Scan for the cell matching the given text and deliver its [X, Y] coordinate at center. 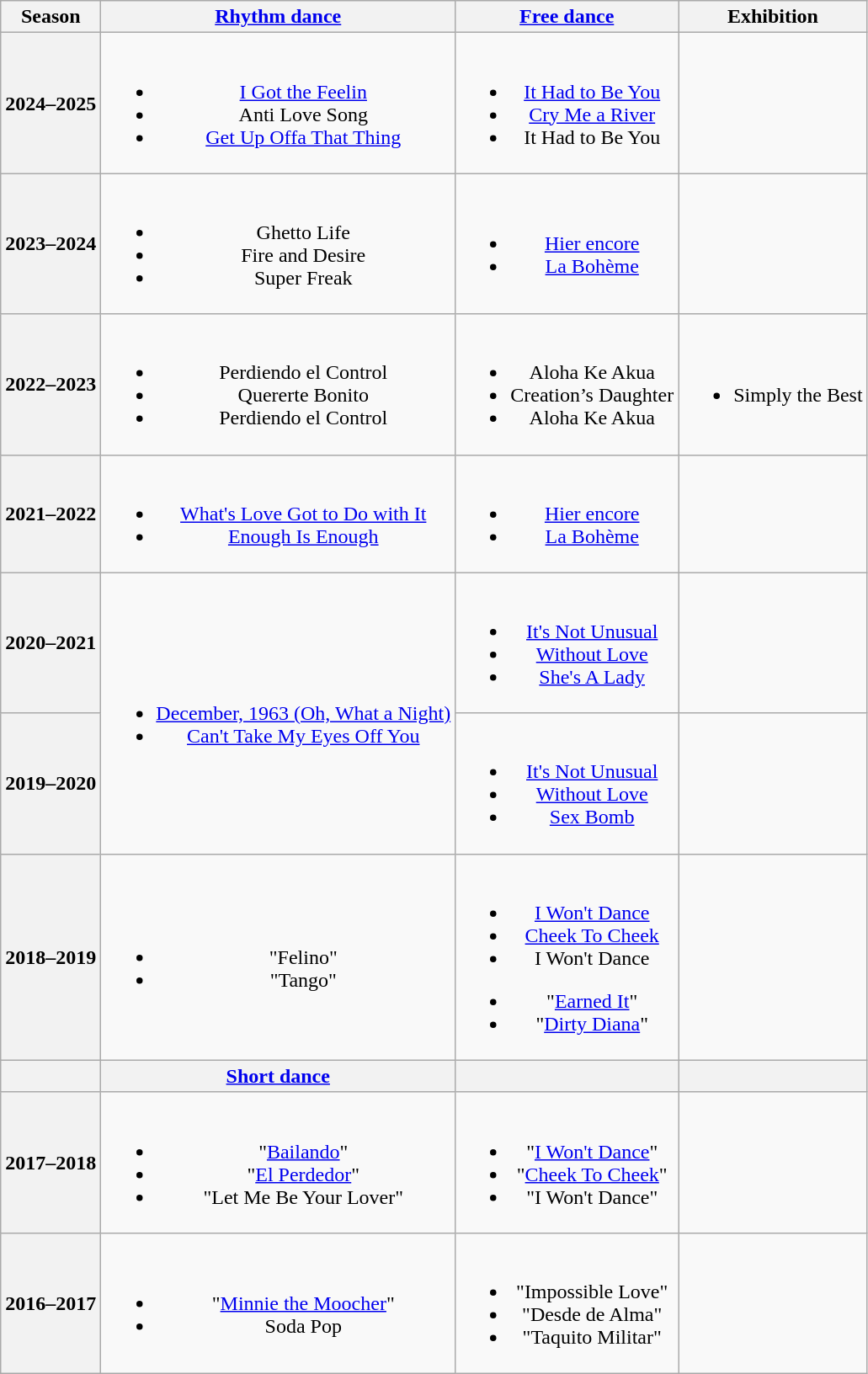
It Had to Be YouCry Me a RiverIt Had to Be You [567, 103]
"Minnie the Moocher"Soda Pop [278, 1303]
December, 1963 (Oh, What a Night) Can't Take My Eyes Off You [278, 713]
2017–2018 [51, 1162]
Season [51, 17]
"Felino" "Tango" [278, 956]
I Got the Feelin Anti Love Song Get Up Offa That Thing [278, 103]
2021–2022 [51, 514]
It's Not UnusualWithout LoveShe's A Lady [567, 643]
"I Won't Dance" "Cheek To Cheek" "I Won't Dance" [567, 1162]
Rhythm dance [278, 17]
What's Love Got to Do with It Enough Is Enough [278, 514]
Aloha Ke AkuaCreation’s DaughterAloha Ke Akua [567, 384]
"Bailando" "El Perdedor" "Let Me Be Your Lover" [278, 1162]
2019–2020 [51, 783]
2023–2024 [51, 244]
2018–2019 [51, 956]
Simply the Best [773, 384]
Exhibition [773, 17]
Short dance [278, 1076]
Ghetto Life Fire and Desire Super Freak [278, 244]
2016–2017 [51, 1303]
I Won't Dance Cheek To Cheek I Won't Dance "Earned It" "Dirty Diana" [567, 956]
Perdiendo el Control Quererte Bonito Perdiendo el Control [278, 384]
2024–2025 [51, 103]
Free dance [567, 17]
"Impossible Love" "Desde de Alma" "Taquito Militar" [567, 1303]
2022–2023 [51, 384]
It's Not UnusualWithout LoveSex Bomb [567, 783]
2020–2021 [51, 643]
